Output the (X, Y) coordinate of the center of the cell containing the given text.  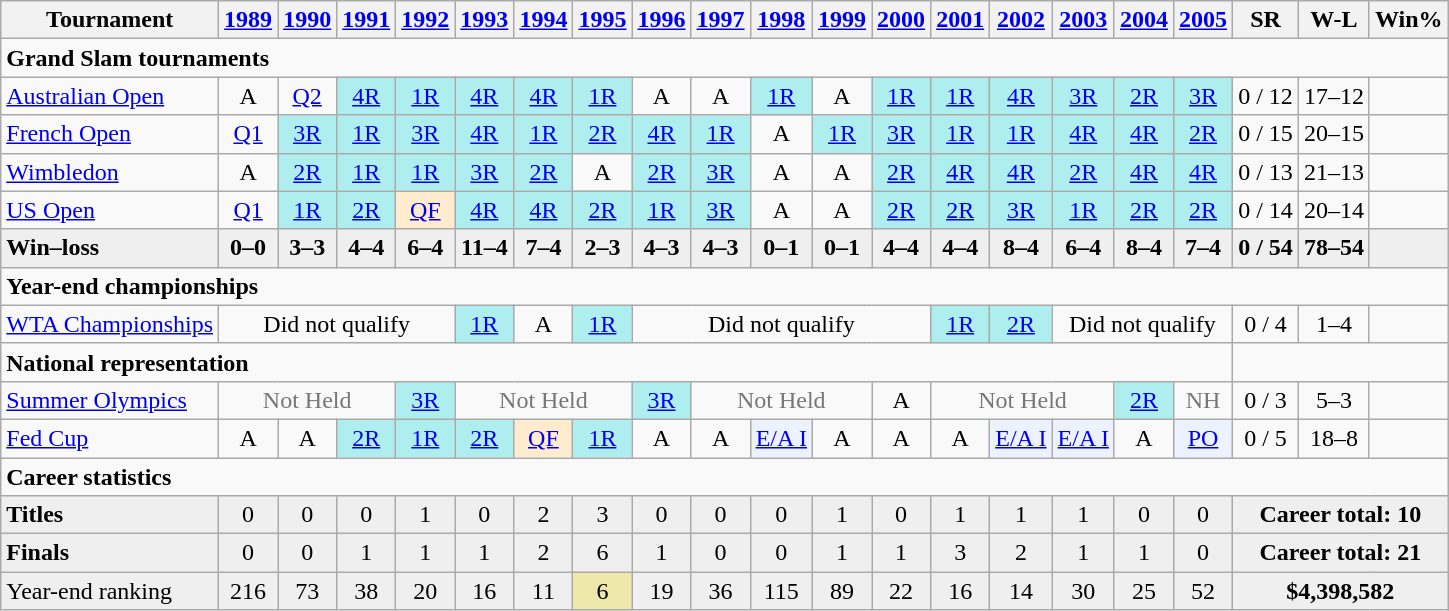
73 (308, 591)
0 / 13 (1266, 172)
Finals (110, 553)
30 (1083, 591)
1990 (308, 20)
0–0 (248, 248)
2002 (1021, 20)
25 (1144, 591)
22 (902, 591)
Win% (1408, 20)
SR (1266, 20)
2000 (902, 20)
20–15 (1334, 134)
38 (366, 591)
78–54 (1334, 248)
Fed Cup (110, 438)
PO (1204, 438)
1992 (426, 20)
Win–loss (110, 248)
115 (781, 591)
1995 (602, 20)
0 / 15 (1266, 134)
Career total: 21 (1340, 553)
52 (1204, 591)
1999 (842, 20)
36 (720, 591)
WTA Championships (110, 324)
0 / 3 (1266, 400)
21–13 (1334, 172)
$4,398,582 (1340, 591)
11–4 (484, 248)
NH (1204, 400)
89 (842, 591)
1996 (662, 20)
Australian Open (110, 96)
0 / 54 (1266, 248)
Year-end ranking (110, 591)
Career statistics (724, 477)
Wimbledon (110, 172)
Titles (110, 515)
1994 (544, 20)
National representation (617, 362)
19 (662, 591)
216 (248, 591)
20–14 (1334, 210)
0 / 14 (1266, 210)
14 (1021, 591)
Year-end championships (724, 286)
2005 (1204, 20)
1991 (366, 20)
2001 (960, 20)
17–12 (1334, 96)
11 (544, 591)
2–3 (602, 248)
Grand Slam tournaments (724, 58)
1993 (484, 20)
2004 (1144, 20)
2003 (1083, 20)
3–3 (308, 248)
18–8 (1334, 438)
1989 (248, 20)
1998 (781, 20)
Career total: 10 (1340, 515)
French Open (110, 134)
5–3 (1334, 400)
Q2 (308, 96)
1997 (720, 20)
Summer Olympics (110, 400)
20 (426, 591)
0 / 12 (1266, 96)
1–4 (1334, 324)
Tournament (110, 20)
W-L (1334, 20)
0 / 4 (1266, 324)
US Open (110, 210)
0 / 5 (1266, 438)
